Return [x, y] of the center of cell containing provided text 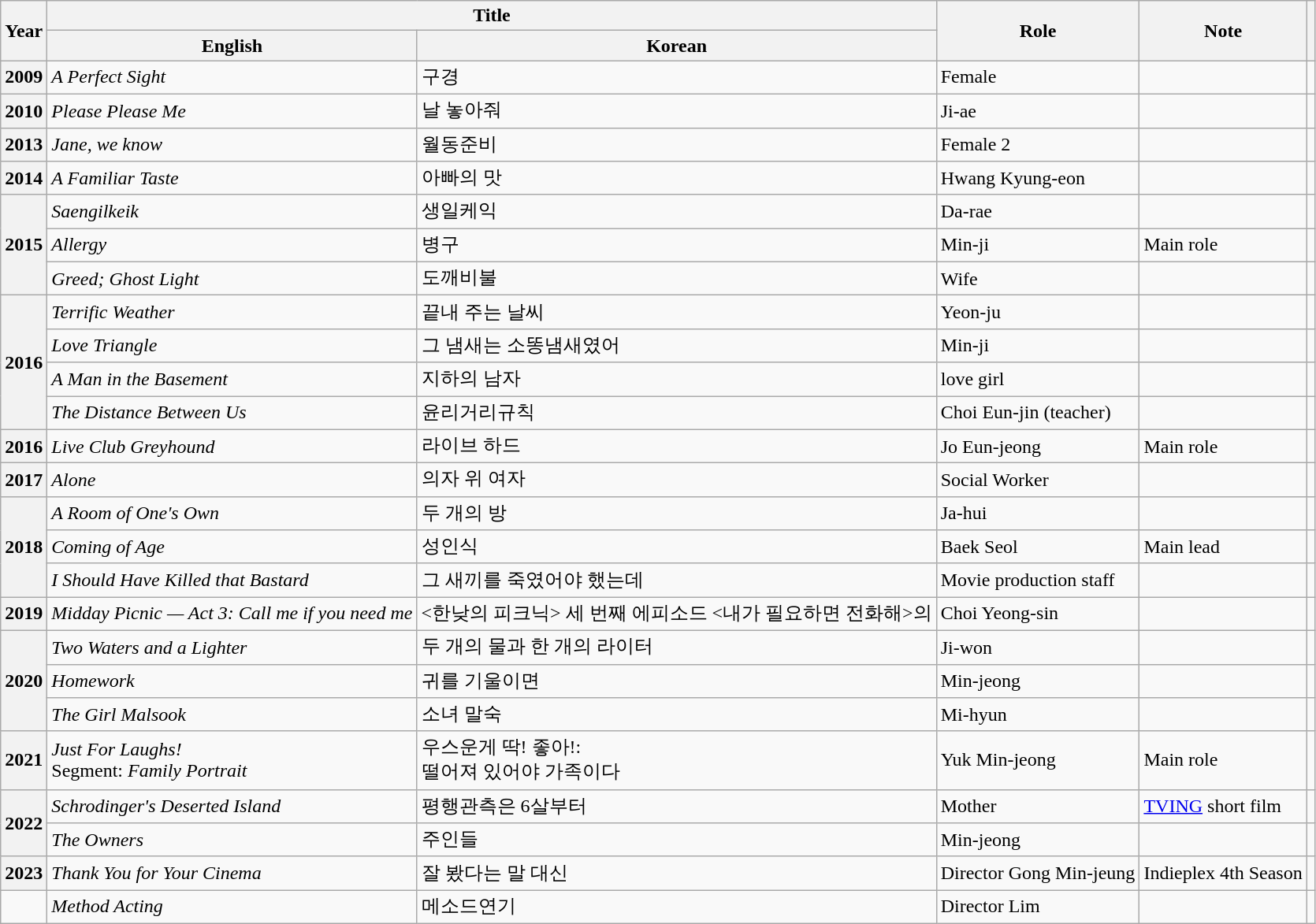
윤리거리규칙 [676, 413]
The Girl Malsook [232, 715]
2021 [24, 760]
Coming of Age [232, 547]
2015 [24, 245]
생일케익 [676, 211]
2023 [24, 873]
2018 [24, 547]
Just For Laughs!Segment: Family Portrait [232, 760]
The Distance Between Us [232, 413]
Wife [1038, 279]
I Should Have Killed that Bastard [232, 580]
2020 [24, 681]
Midday Picnic — Act 3: Call me if you need me [232, 614]
Choi Yeong-sin [1038, 614]
Female [1038, 77]
<한낮의 피크닉> 세 번째 에피소드 <내가 필요하면 전화해>의 [676, 614]
Terrific Weather [232, 312]
Director Gong Min-jeung [1038, 873]
병구 [676, 246]
Thank You for Your Cinema [232, 873]
Live Club Greyhound [232, 446]
English [232, 46]
The Owners [232, 840]
2009 [24, 77]
구경 [676, 77]
Mother [1038, 807]
Schrodinger's Deserted Island [232, 807]
날 놓아줘 [676, 110]
TVING short film [1223, 807]
Ja-hui [1038, 514]
주인들 [676, 840]
Allergy [232, 246]
2019 [24, 614]
Mi-hyun [1038, 715]
Title [492, 16]
Method Acting [232, 907]
두 개의 방 [676, 514]
2017 [24, 481]
2014 [24, 178]
Note [1223, 31]
Two Waters and a Lighter [232, 648]
Movie production staff [1038, 580]
지하의 남자 [676, 380]
Baek Seol [1038, 547]
A Perfect Sight [232, 77]
Role [1038, 31]
Saengilkeik [232, 211]
A Man in the Basement [232, 380]
2022 [24, 822]
Year [24, 31]
Jane, we know [232, 145]
Please Please Me [232, 110]
Korean [676, 46]
의자 위 여자 [676, 481]
귀를 기울이면 [676, 681]
Yeon-ju [1038, 312]
A Familiar Taste [232, 178]
Choi Eun-jin (teacher) [1038, 413]
Love Triangle [232, 345]
Ji-won [1038, 648]
라이브 하드 [676, 446]
성인식 [676, 547]
두 개의 물과 한 개의 라이터 [676, 648]
끝내 주는 날씨 [676, 312]
love girl [1038, 380]
Indieplex 4th Season [1223, 873]
평행관측은 6살부터 [676, 807]
Alone [232, 481]
Da-rae [1038, 211]
도깨비불 [676, 279]
그 새끼를 죽였어야 했는데 [676, 580]
Hwang Kyung-eon [1038, 178]
Greed; Ghost Light [232, 279]
메소드연기 [676, 907]
Jo Eun-jeong [1038, 446]
2010 [24, 110]
소녀 말숙 [676, 715]
Director Lim [1038, 907]
Social Worker [1038, 481]
잘 봤다는 말 대신 [676, 873]
우스운게 딱! 좋아!:떨어져 있어야 가족이다 [676, 760]
월동준비 [676, 145]
Female 2 [1038, 145]
그 냄새는 소똥냄새였어 [676, 345]
아빠의 맛 [676, 178]
Main lead [1223, 547]
2013 [24, 145]
Homework [232, 681]
A Room of One's Own [232, 514]
Ji-ae [1038, 110]
Yuk Min-jeong [1038, 760]
